Capture the cell that displays the provided text and extract its (X, Y) central coordinate. 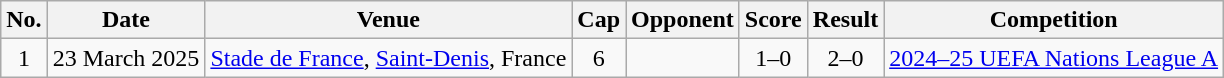
Opponent (683, 20)
23 March 2025 (126, 58)
Result (845, 20)
2–0 (845, 58)
No. (24, 20)
Score (773, 20)
Stade de France, Saint-Denis, France (388, 58)
Date (126, 20)
Venue (388, 20)
Cap (599, 20)
1 (24, 58)
6 (599, 58)
1–0 (773, 58)
Competition (1054, 20)
2024–25 UEFA Nations League A (1054, 58)
